For the text-containing cell, return its midpoint in (X, Y) coordinate format. 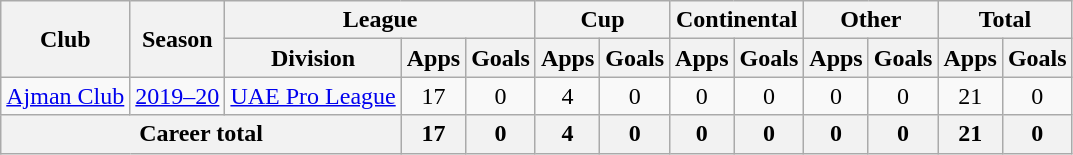
Total (1005, 20)
2019–20 (178, 96)
League (380, 20)
UAE Pro League (313, 96)
Division (313, 58)
Continental (737, 20)
Season (178, 39)
Cup (602, 20)
Career total (201, 134)
Ajman Club (66, 96)
Club (66, 39)
Other (871, 20)
